Extract the [x, y] coordinate from the center of the cell holding the provided text.  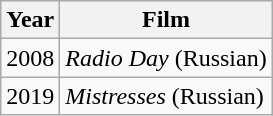
Mistresses (Russian) [166, 96]
Film [166, 20]
Year [30, 20]
2008 [30, 58]
Radio Day (Russian) [166, 58]
2019 [30, 96]
